From the cell containing the given text, extract its center point as [x, y] coordinate. 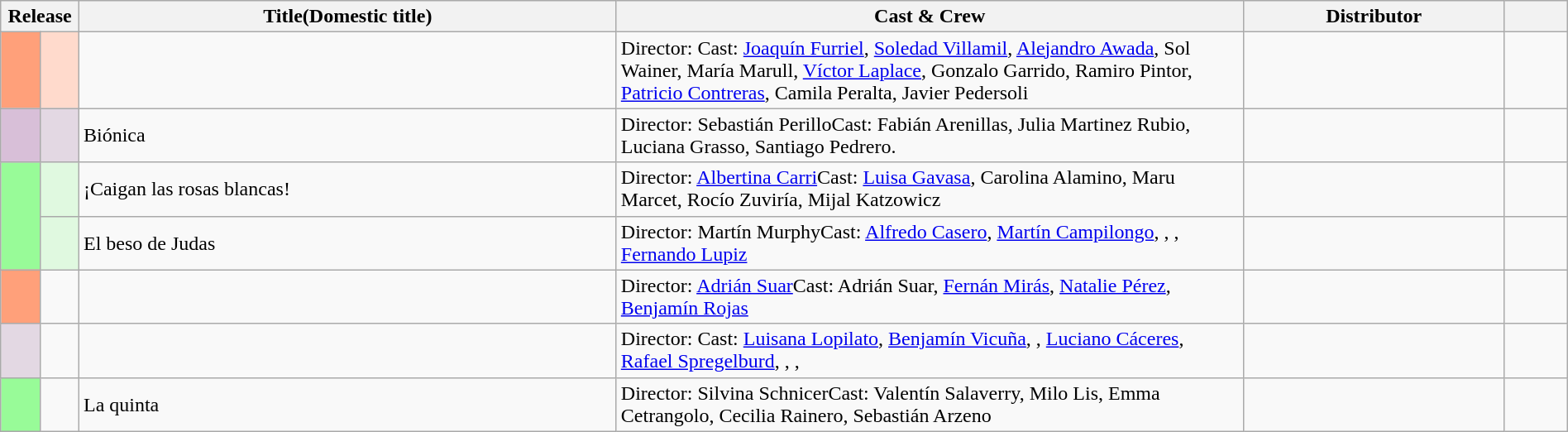
Director: Martín MurphyCast: Alfredo Casero, Martín Campilongo, , , Fernando Lupiz [930, 243]
Director: Albertina CarriCast: Luisa Gavasa, Carolina Alamino, Maru Marcet, Rocío Zuviría, Mijal Katzowicz [930, 189]
Release [40, 17]
Title(Domestic title) [347, 17]
Director: Cast: Luisana Lopilato, Benjamín Vicuña, , Luciano Cáceres, Rafael Spregelburd, , , [930, 351]
¡Caigan las rosas blancas! [347, 189]
La quinta [347, 404]
Director: Sebastián PerilloCast: Fabián Arenillas, Julia Martinez Rubio, Luciana Grasso, Santiago Pedrero. [930, 136]
Cast & Crew [930, 17]
Director: Silvina SchnicerCast: Valentín Salaverry, Milo Lis, Emma Cetrangolo, Cecilia Rainero, Sebastián Arzeno [930, 404]
El beso de Judas [347, 243]
Director: Adrián SuarCast: Adrián Suar, Fernán Mirás, Natalie Pérez, Benjamín Rojas [930, 296]
Distributor [1374, 17]
Biónica [347, 136]
